Detect which cell encompasses the target text, then output its [x, y] center coordinate. 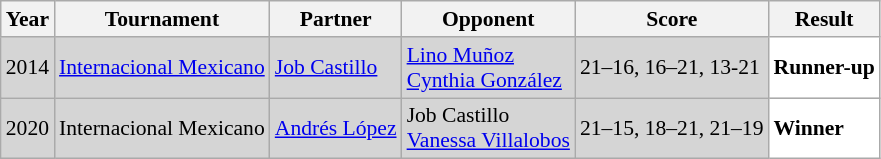
2014 [28, 68]
Job Castillo [336, 68]
Result [824, 19]
Year [28, 19]
Runner-up [824, 68]
Score [672, 19]
Lino Muñoz Cynthia González [488, 68]
21–16, 16–21, 13-21 [672, 68]
Job Castillo Vanessa Villalobos [488, 128]
Andrés López [336, 128]
Winner [824, 128]
Tournament [162, 19]
21–15, 18–21, 21–19 [672, 128]
Opponent [488, 19]
Partner [336, 19]
2020 [28, 128]
